Return (x, y) of the center of cell containing provided text 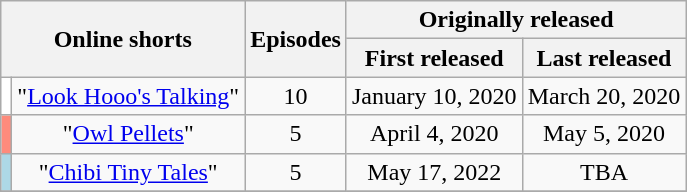
Originally released (516, 20)
May 17, 2022 (434, 172)
Last released (604, 58)
10 (296, 96)
May 5, 2020 (604, 134)
Episodes (296, 39)
"Owl Pellets" (128, 134)
March 20, 2020 (604, 96)
April 4, 2020 (434, 134)
First released (434, 58)
Online shorts (123, 39)
TBA (604, 172)
January 10, 2020 (434, 96)
"Look Hooo's Talking" (128, 96)
"Chibi Tiny Tales" (128, 172)
